Find where the given text appears and provide that cell's center as (X, Y) coordinate. 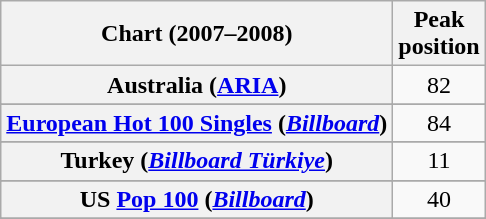
11 (439, 161)
Turkey (Billboard Türkiye) (197, 161)
Chart (2007–2008) (197, 34)
US Pop 100 (Billboard) (197, 199)
European Hot 100 Singles (Billboard) (197, 123)
Peakposition (439, 34)
Australia (ARIA) (197, 85)
40 (439, 199)
84 (439, 123)
82 (439, 85)
